Determine the (x, y) coordinate at the center of the cell enclosing the given text.  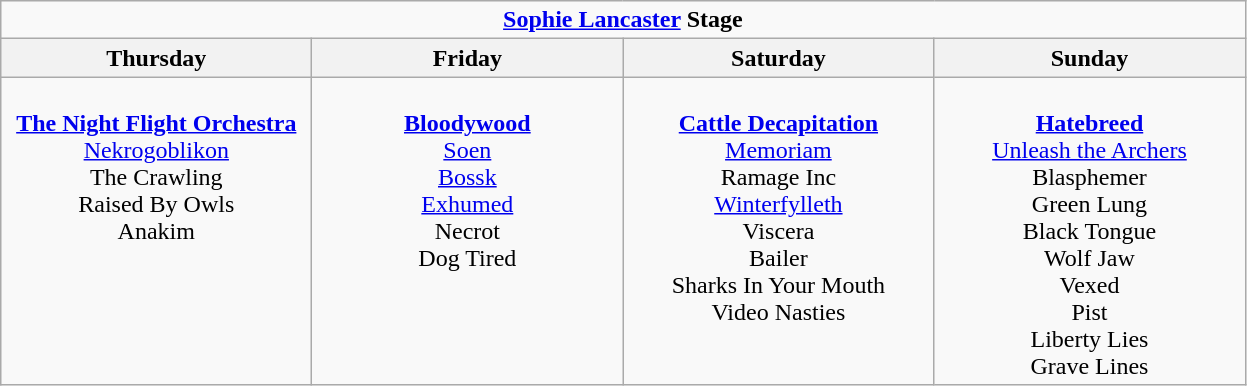
The Night Flight Orchestra Nekrogoblikon The Crawling Raised By Owls Anakim (156, 231)
Bloodywood Soen Bossk Exhumed Necrot Dog Tired (468, 231)
Cattle Decapitation Memoriam Ramage Inc Winterfylleth Viscera Bailer Sharks In Your Mouth Video Nasties (778, 231)
Friday (468, 58)
Thursday (156, 58)
Saturday (778, 58)
Sunday (1090, 58)
Sophie Lancaster Stage (623, 20)
Hatebreed Unleash the Archers Blasphemer Green Lung Black Tongue Wolf Jaw Vexed Pist Liberty Lies Grave Lines (1090, 231)
